Scan for the cell matching the given text and deliver its (X, Y) coordinate at center. 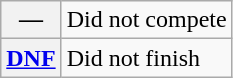
— (31, 20)
Did not compete (146, 20)
Did not finish (146, 58)
DNF (31, 58)
